Scan for the cell matching the given text and deliver its [X, Y] coordinate at center. 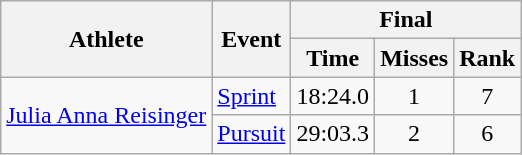
7 [488, 96]
Event [252, 39]
1 [414, 96]
Misses [414, 58]
Time [333, 58]
Final [406, 20]
18:24.0 [333, 96]
Sprint [252, 96]
29:03.3 [333, 134]
Athlete [106, 39]
Julia Anna Reisinger [106, 115]
Pursuit [252, 134]
6 [488, 134]
2 [414, 134]
Rank [488, 58]
